Pinpoint the cell where the given text exists, returning its [X, Y] midpoint coordinate. 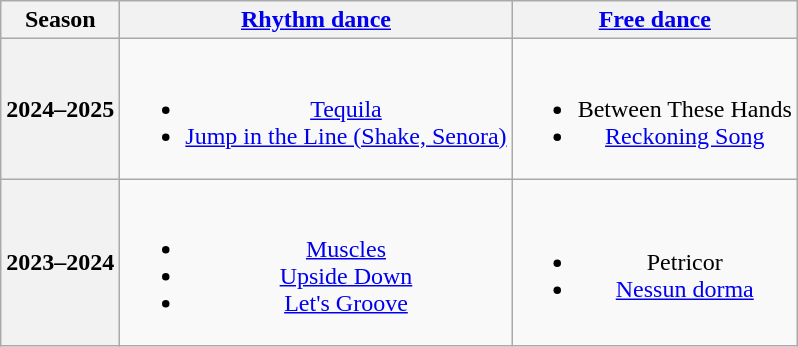
Tequila Jump in the Line (Shake, Senora) [316, 109]
Between These Hands Reckoning Song [654, 109]
Petricor Nessun dorma [654, 262]
Muscles Upside Down Let's Groove [316, 262]
2024–2025 [60, 109]
Season [60, 20]
Rhythm dance [316, 20]
2023–2024 [60, 262]
Free dance [654, 20]
